Identify which cell holds the provided text, then report its (X, Y) central coordinate. 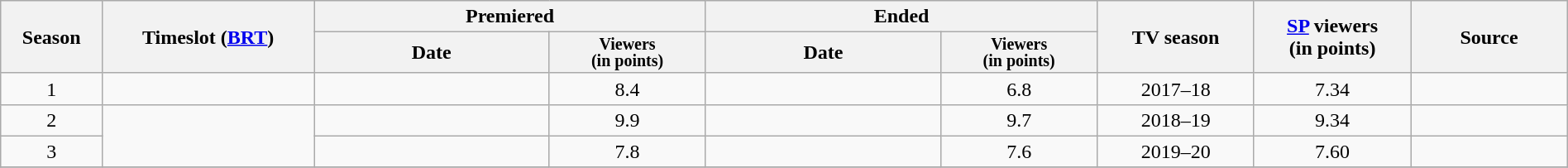
7.8 (627, 151)
3 (51, 151)
2 (51, 120)
7.34 (1331, 89)
9.9 (627, 120)
6.8 (1019, 89)
Season (51, 37)
7.60 (1331, 151)
8.4 (627, 89)
SP viewers(in points) (1331, 37)
1 (51, 89)
2019–20 (1176, 151)
9.7 (1019, 120)
2017–18 (1176, 89)
Source (1489, 37)
9.34 (1331, 120)
Ended (901, 17)
TV season (1176, 37)
2018–19 (1176, 120)
7.6 (1019, 151)
Premiered (510, 17)
Timeslot (BRT) (208, 37)
